Pinpoint the cell where the given text exists, returning its (X, Y) midpoint coordinate. 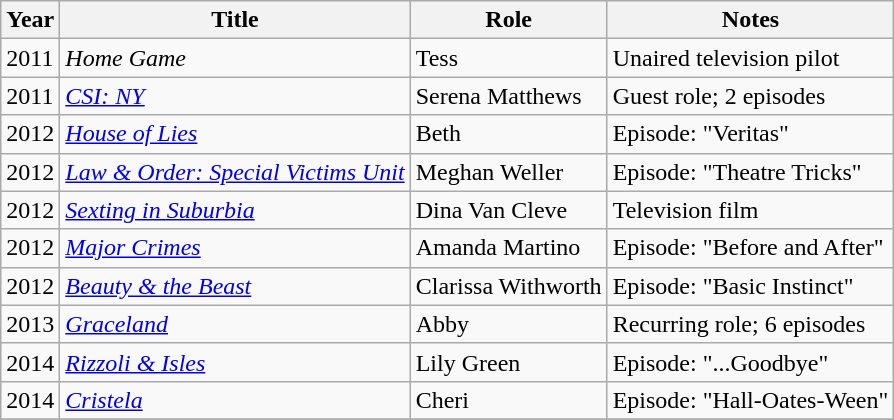
Episode: "Before and After" (750, 248)
Sexting in Suburbia (235, 210)
Guest role; 2 episodes (750, 96)
2013 (30, 324)
Lily Green (508, 362)
Beth (508, 134)
Abby (508, 324)
Role (508, 20)
Rizzoli & Isles (235, 362)
Graceland (235, 324)
Year (30, 20)
Dina Van Cleve (508, 210)
Meghan Weller (508, 172)
Episode: "...Goodbye" (750, 362)
Television film (750, 210)
Episode: "Veritas" (750, 134)
Episode: "Basic Instinct" (750, 286)
Episode: "Theatre Tricks" (750, 172)
Cristela (235, 400)
Tess (508, 58)
Cheri (508, 400)
Law & Order: Special Victims Unit (235, 172)
Notes (750, 20)
Title (235, 20)
CSI: NY (235, 96)
Serena Matthews (508, 96)
Major Crimes (235, 248)
Beauty & the Beast (235, 286)
Home Game (235, 58)
Unaired television pilot (750, 58)
Amanda Martino (508, 248)
Episode: "Hall-Oates-Ween" (750, 400)
Clarissa Withworth (508, 286)
House of Lies (235, 134)
Recurring role; 6 episodes (750, 324)
